Find where the given text appears and provide that cell's center as (X, Y) coordinate. 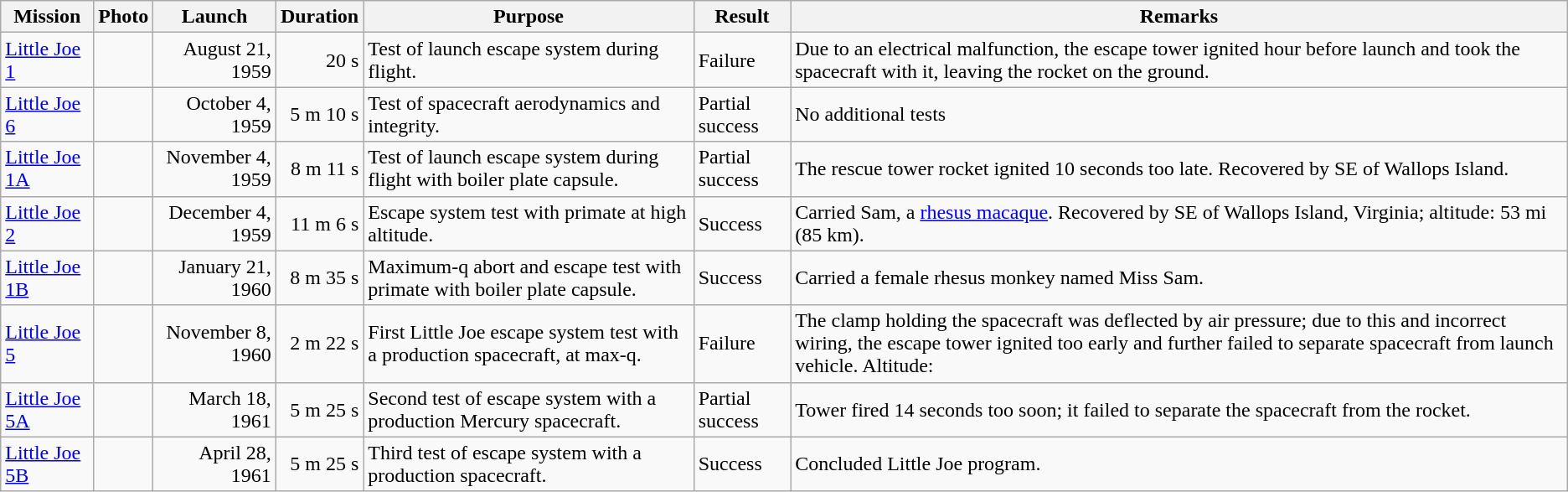
11 m 6 s (319, 223)
Test of spacecraft aerodynamics and integrity. (529, 114)
Little Joe 1A (47, 169)
November 4, 1959 (214, 169)
Test of launch escape system during flight. (529, 60)
Mission (47, 17)
Little Joe 5 (47, 344)
Escape system test with primate at high altitude. (529, 223)
No additional tests (1179, 114)
Launch (214, 17)
The rescue tower rocket ignited 10 seconds too late. Recovered by SE of Wallops Island. (1179, 169)
Little Joe 5B (47, 464)
8 m 11 s (319, 169)
Due to an electrical malfunction, the escape tower ignited hour before launch and took the spacecraft with it, leaving the rocket on the ground. (1179, 60)
Little Joe 6 (47, 114)
Duration (319, 17)
Carried Sam, a rhesus macaque. Recovered by SE of Wallops Island, Virginia; altitude: 53 mi (85 km). (1179, 223)
Little Joe 5A (47, 409)
August 21, 1959 (214, 60)
Second test of escape system with a production Mercury spacecraft. (529, 409)
5 m 10 s (319, 114)
November 8, 1960 (214, 344)
Result (742, 17)
Little Joe 2 (47, 223)
January 21, 1960 (214, 278)
October 4, 1959 (214, 114)
Tower fired 14 seconds too soon; it failed to separate the spacecraft from the rocket. (1179, 409)
2 m 22 s (319, 344)
Photo (124, 17)
Little Joe 1 (47, 60)
April 28, 1961 (214, 464)
March 18, 1961 (214, 409)
Remarks (1179, 17)
Concluded Little Joe program. (1179, 464)
Test of launch escape system during flight with boiler plate capsule. (529, 169)
8 m 35 s (319, 278)
Third test of escape system with a production spacecraft. (529, 464)
Little Joe 1B (47, 278)
20 s (319, 60)
Purpose (529, 17)
December 4, 1959 (214, 223)
First Little Joe escape system test with a production spacecraft, at max-q. (529, 344)
Maximum-q abort and escape test with primate with boiler plate capsule. (529, 278)
Carried a female rhesus monkey named Miss Sam. (1179, 278)
